From the cell containing the given text, extract its center point as (x, y) coordinate. 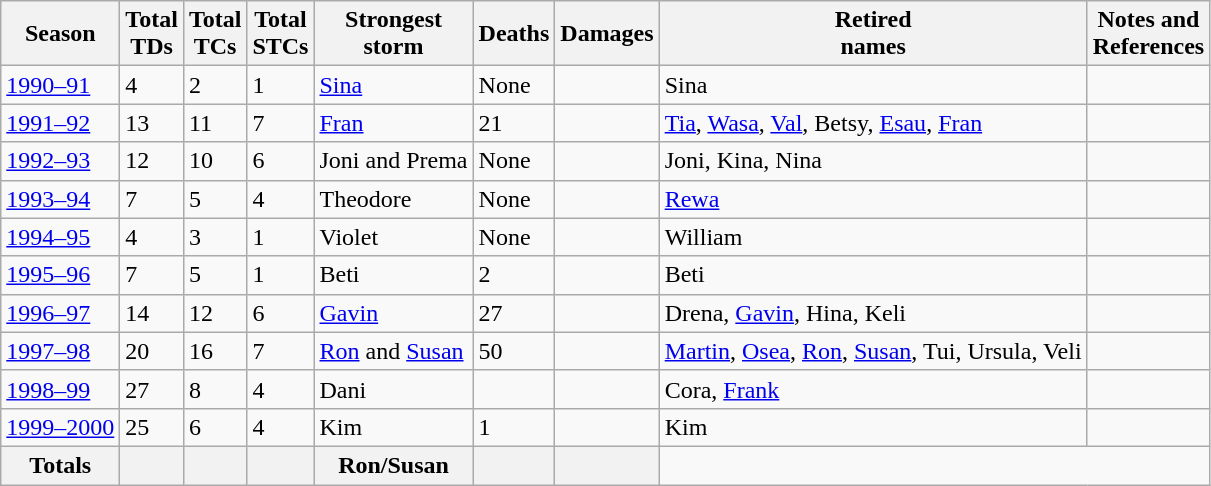
Joni and Prema (394, 161)
14 (152, 313)
11 (215, 123)
10 (215, 161)
1994–95 (60, 237)
TotalTDs (152, 34)
8 (215, 389)
1998–99 (60, 389)
Tia, Wasa, Val, Betsy, Esau, Fran (873, 123)
50 (514, 351)
TotalTCs (215, 34)
Ron and Susan (394, 351)
20 (152, 351)
TotalSTCs (280, 34)
Deaths (514, 34)
William (873, 237)
1993–94 (60, 199)
Theodore (394, 199)
3 (215, 237)
1997–98 (60, 351)
Gavin (394, 313)
16 (215, 351)
13 (152, 123)
Notes andReferences (1148, 34)
Martin, Osea, Ron, Susan, Tui, Ursula, Veli (873, 351)
Dani (394, 389)
Strongeststorm (394, 34)
Fran (394, 123)
Violet (394, 237)
Ron/Susan (394, 465)
Drena, Gavin, Hina, Keli (873, 313)
21 (514, 123)
Retirednames (873, 34)
1996–97 (60, 313)
Cora, Frank (873, 389)
1990–91 (60, 85)
1999–2000 (60, 427)
Totals (60, 465)
Rewa (873, 199)
1992–93 (60, 161)
1995–96 (60, 275)
Damages (607, 34)
25 (152, 427)
1991–92 (60, 123)
Joni, Kina, Nina (873, 161)
Season (60, 34)
